Capture the cell that displays the provided text and extract its (X, Y) central coordinate. 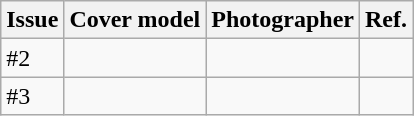
Cover model (135, 20)
Issue (32, 20)
Ref. (386, 20)
#3 (32, 96)
Photographer (283, 20)
#2 (32, 58)
